Return the [X, Y] coordinate for the center point of the cell that contains the specified text.  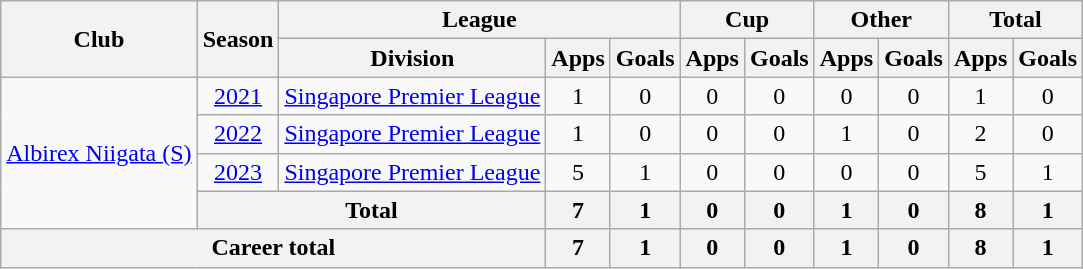
Division [412, 58]
Other [881, 20]
Season [238, 39]
2023 [238, 172]
Club [99, 39]
2022 [238, 134]
Cup [747, 20]
2 [980, 134]
2021 [238, 96]
Albirex Niigata (S) [99, 153]
Career total [274, 248]
League [480, 20]
